Capture the cell that displays the provided text and extract its (X, Y) central coordinate. 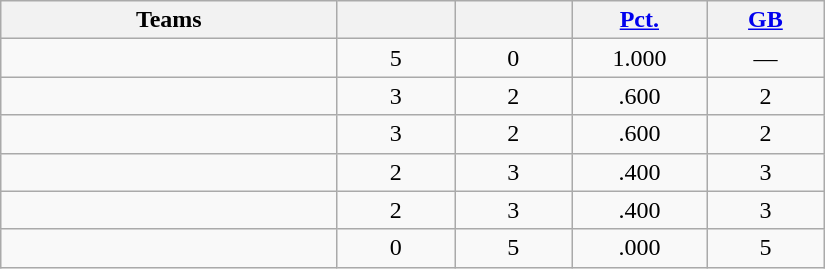
GB (766, 20)
1.000 (639, 58)
— (766, 58)
.000 (639, 248)
Pct. (639, 20)
Teams (169, 20)
